Output the (x, y) coordinate of the center of the cell containing the given text.  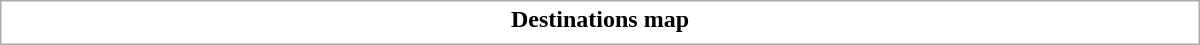
Destinations map (600, 19)
